Identify which cell holds the provided text, then report its [x, y] central coordinate. 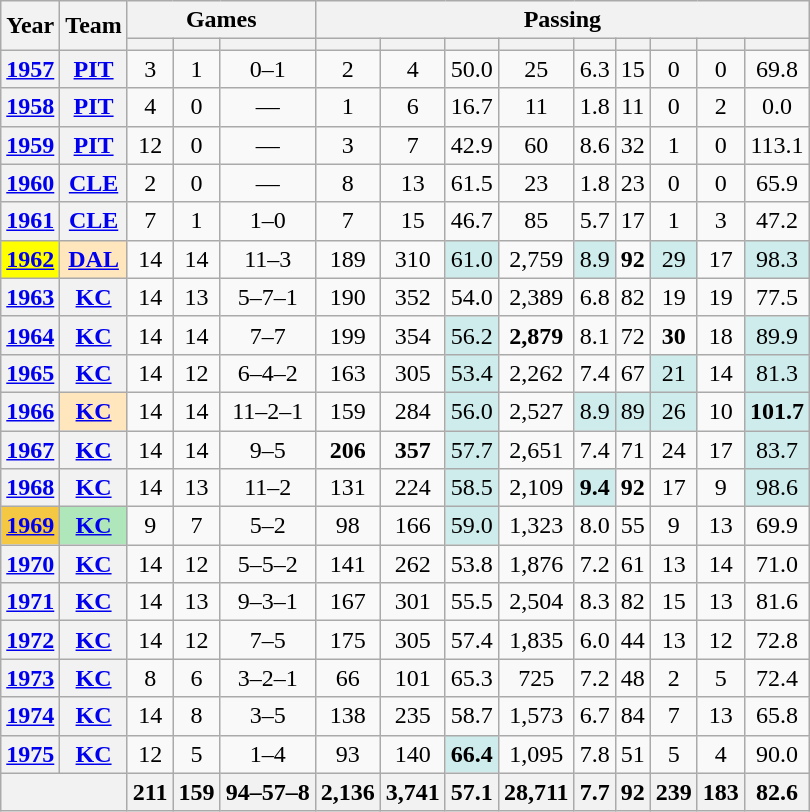
61.5 [472, 183]
44 [632, 640]
24 [674, 449]
1959 [30, 145]
310 [412, 259]
50.0 [472, 69]
42.9 [472, 145]
5–2 [268, 526]
1–4 [268, 754]
53.8 [472, 564]
2,527 [536, 411]
9–5 [268, 449]
6–4–2 [268, 373]
211 [150, 792]
1958 [30, 107]
55.5 [472, 602]
60 [536, 145]
57.1 [472, 792]
5–5–2 [268, 564]
54.0 [472, 297]
57.7 [472, 449]
71 [632, 449]
6.3 [594, 69]
2,262 [536, 373]
175 [348, 640]
1960 [30, 183]
1971 [30, 602]
85 [536, 221]
89.9 [776, 335]
29 [674, 259]
1967 [30, 449]
8.1 [594, 335]
72 [632, 335]
5.7 [594, 221]
2,389 [536, 297]
58.5 [472, 488]
16.7 [472, 107]
9–3–1 [268, 602]
262 [412, 564]
3,741 [412, 792]
98.6 [776, 488]
Year [30, 26]
10 [720, 411]
66 [348, 678]
72.8 [776, 640]
183 [720, 792]
81.3 [776, 373]
7.7 [594, 792]
61.0 [472, 259]
83.7 [776, 449]
167 [348, 602]
32 [632, 145]
94–57–8 [268, 792]
2,651 [536, 449]
6.8 [594, 297]
65.8 [776, 716]
56.0 [472, 411]
3–5 [268, 716]
7.8 [594, 754]
1962 [30, 259]
1973 [30, 678]
65.9 [776, 183]
199 [348, 335]
284 [412, 411]
224 [412, 488]
1966 [30, 411]
2,879 [536, 335]
21 [674, 373]
1,095 [536, 754]
189 [348, 259]
9.4 [594, 488]
8.0 [594, 526]
11–3 [268, 259]
82.6 [776, 792]
1970 [30, 564]
0–1 [268, 69]
71.0 [776, 564]
90.0 [776, 754]
101.7 [776, 411]
131 [348, 488]
1,323 [536, 526]
66.4 [472, 754]
1974 [30, 716]
6.7 [594, 716]
1968 [30, 488]
354 [412, 335]
Passing [562, 20]
8.6 [594, 145]
1969 [30, 526]
6.0 [594, 640]
11–2–1 [268, 411]
DAL [94, 259]
69.8 [776, 69]
357 [412, 449]
206 [348, 449]
0.0 [776, 107]
1,876 [536, 564]
725 [536, 678]
98.3 [776, 259]
190 [348, 297]
81.6 [776, 602]
51 [632, 754]
2,504 [536, 602]
93 [348, 754]
1,573 [536, 716]
166 [412, 526]
8.3 [594, 602]
18 [720, 335]
53.4 [472, 373]
77.5 [776, 297]
67 [632, 373]
26 [674, 411]
352 [412, 297]
1,835 [536, 640]
69.9 [776, 526]
3–2–1 [268, 678]
72.4 [776, 678]
239 [674, 792]
1972 [30, 640]
47.2 [776, 221]
84 [632, 716]
55 [632, 526]
89 [632, 411]
1964 [30, 335]
163 [348, 373]
140 [412, 754]
56.2 [472, 335]
1957 [30, 69]
65.3 [472, 678]
113.1 [776, 145]
235 [412, 716]
1965 [30, 373]
11–2 [268, 488]
57.4 [472, 640]
Team [94, 26]
5–7–1 [268, 297]
1–0 [268, 221]
7–7 [268, 335]
61 [632, 564]
1975 [30, 754]
98 [348, 526]
59.0 [472, 526]
2,759 [536, 259]
7–5 [268, 640]
46.7 [472, 221]
1963 [30, 297]
141 [348, 564]
28,711 [536, 792]
301 [412, 602]
25 [536, 69]
2,109 [536, 488]
2,136 [348, 792]
48 [632, 678]
30 [674, 335]
1961 [30, 221]
58.7 [472, 716]
Games [221, 20]
138 [348, 716]
101 [412, 678]
